Extract the [x, y] coordinate from the center of the cell holding the provided text.  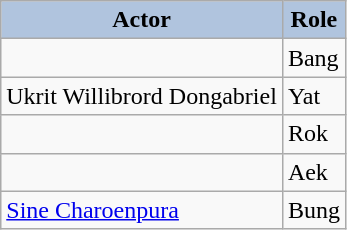
Ukrit Willibrord Dongabriel [142, 96]
Rok [314, 134]
Aek [314, 172]
Bung [314, 210]
Sine Charoenpura [142, 210]
Role [314, 20]
Yat [314, 96]
Bang [314, 58]
Actor [142, 20]
